Capture the cell that displays the provided text and extract its (x, y) central coordinate. 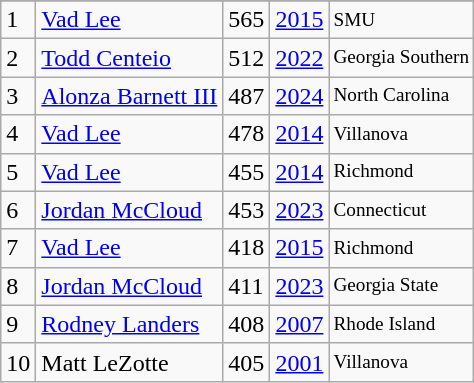
1 (18, 20)
Rhode Island (402, 324)
2024 (300, 96)
7 (18, 248)
Rodney Landers (130, 324)
Alonza Barnett III (130, 96)
Georgia Southern (402, 58)
9 (18, 324)
411 (246, 286)
4 (18, 134)
512 (246, 58)
2 (18, 58)
6 (18, 210)
418 (246, 248)
Todd Centeio (130, 58)
408 (246, 324)
2022 (300, 58)
Matt LeZotte (130, 362)
405 (246, 362)
478 (246, 134)
2007 (300, 324)
10 (18, 362)
487 (246, 96)
3 (18, 96)
North Carolina (402, 96)
565 (246, 20)
8 (18, 286)
SMU (402, 20)
2001 (300, 362)
455 (246, 172)
453 (246, 210)
Georgia State (402, 286)
5 (18, 172)
Connecticut (402, 210)
